Provide the [x, y] coordinate of the cell's center where the given text is located.  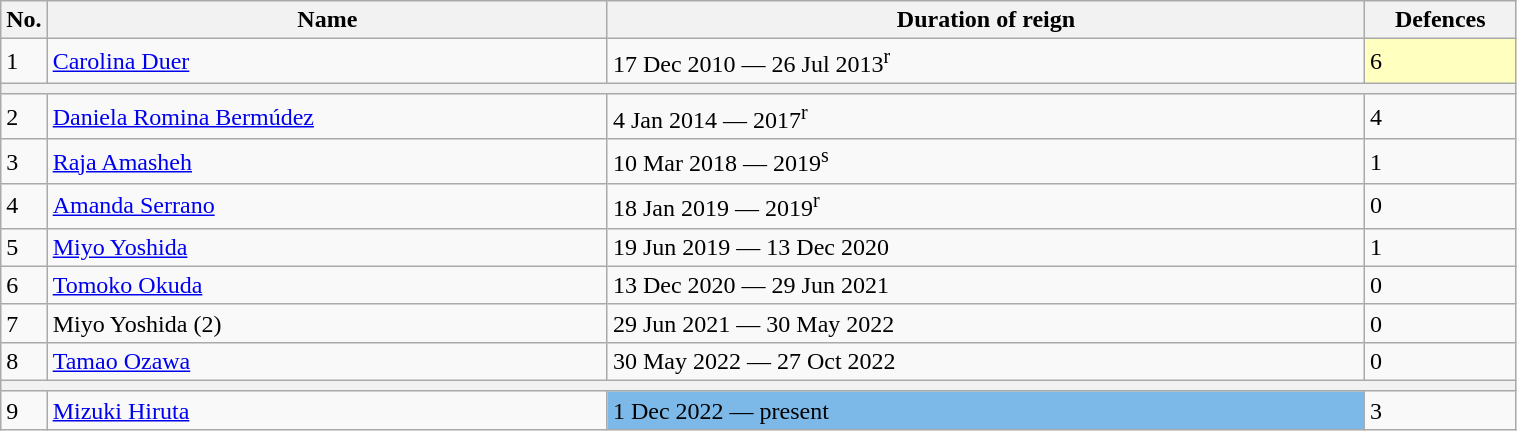
Duration of reign [986, 20]
Tomoko Okuda [327, 285]
Miyo Yoshida [327, 247]
5 [24, 247]
13 Dec 2020 — 29 Jun 2021 [986, 285]
Name [327, 20]
Raja Amasheh [327, 162]
19 Jun 2019 — 13 Dec 2020 [986, 247]
Daniela Romina Bermúdez [327, 116]
17 Dec 2010 — 26 Jul 2013r [986, 62]
18 Jan 2019 — 2019r [986, 206]
Amanda Serrano [327, 206]
1 Dec 2022 — present [986, 410]
4 Jan 2014 — 2017r [986, 116]
Defences [1441, 20]
Carolina Duer [327, 62]
Miyo Yoshida (2) [327, 323]
8 [24, 361]
Tamao Ozawa [327, 361]
No. [24, 20]
7 [24, 323]
9 [24, 410]
Mizuki Hiruta [327, 410]
30 May 2022 — 27 Oct 2022 [986, 361]
2 [24, 116]
29 Jun 2021 — 30 May 2022 [986, 323]
10 Mar 2018 — 2019s [986, 162]
